Output the [X, Y] coordinate of the center of the cell containing the given text.  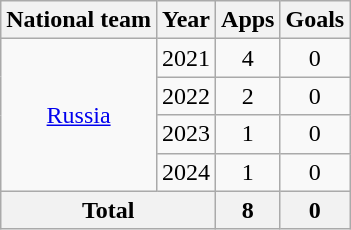
2024 [186, 172]
8 [248, 210]
2 [248, 96]
4 [248, 58]
Total [108, 210]
2023 [186, 134]
Apps [248, 20]
National team [79, 20]
Russia [79, 115]
Year [186, 20]
2021 [186, 58]
2022 [186, 96]
Goals [315, 20]
